Output the (X, Y) coordinate of the center of the cell containing the given text.  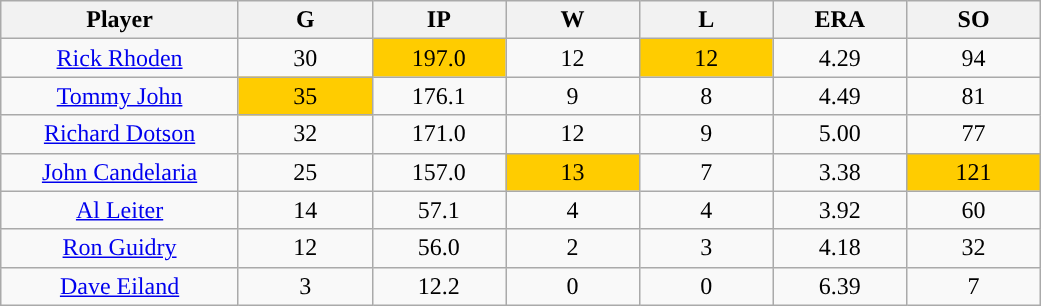
6.39 (840, 286)
60 (974, 210)
John Candelaria (120, 172)
25 (305, 172)
13 (573, 172)
Rick Rhoden (120, 58)
Tommy John (120, 96)
SO (974, 20)
Ron Guidry (120, 248)
77 (974, 134)
Dave Eiland (120, 286)
30 (305, 58)
14 (305, 210)
56.0 (439, 248)
3.38 (840, 172)
121 (974, 172)
5.00 (840, 134)
8 (706, 96)
ERA (840, 20)
IP (439, 20)
94 (974, 58)
81 (974, 96)
4.18 (840, 248)
35 (305, 96)
171.0 (439, 134)
12.2 (439, 286)
2 (573, 248)
L (706, 20)
157.0 (439, 172)
W (573, 20)
Al Leiter (120, 210)
57.1 (439, 210)
Richard Dotson (120, 134)
G (305, 20)
4.49 (840, 96)
Player (120, 20)
176.1 (439, 96)
197.0 (439, 58)
4.29 (840, 58)
3.92 (840, 210)
